Locate the cell with the specified text and output its (X, Y) center coordinate. 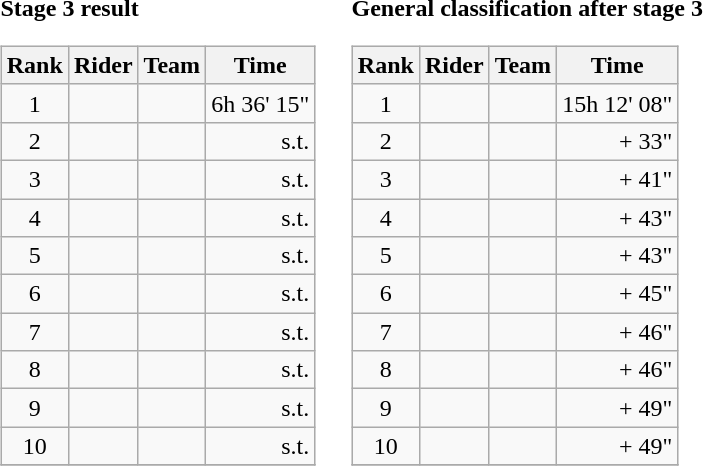
+ 33" (618, 141)
+ 41" (618, 179)
15h 12' 08" (618, 103)
6h 36' 15" (260, 103)
+ 45" (618, 294)
